Search for the cell housing the specified text and yield its (x, y) center coordinate. 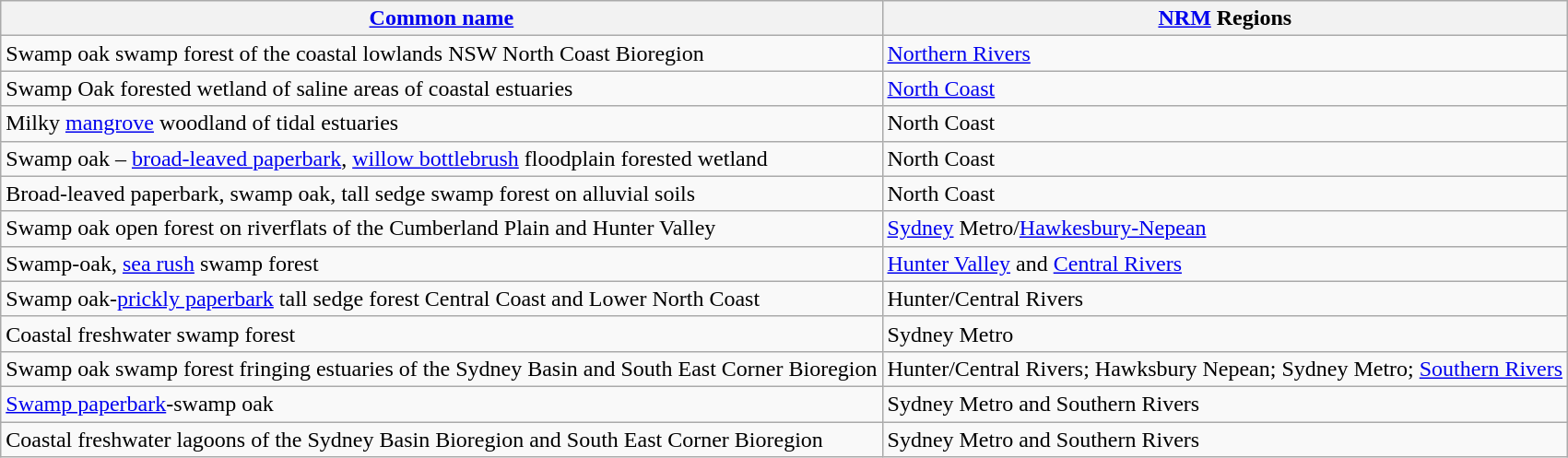
Swamp oak swamp forest fringing estuaries of the Sydney Basin and South East Corner Bioregion (442, 369)
Hunter/Central Rivers (1225, 299)
Swamp oak – broad-leaved paperbark, willow bottlebrush floodplain forested wetland (442, 159)
Milky mangrove woodland of tidal estuaries (442, 123)
Broad-leaved paperbark, swamp oak, tall sedge swamp forest on alluvial soils (442, 194)
Swamp oak open forest on riverflats of the Cumberland Plain and Hunter Valley (442, 229)
Northern Rivers (1225, 53)
Hunter/Central Rivers; Hawksbury Nepean; Sydney Metro; Southern Rivers (1225, 369)
Coastal freshwater lagoons of the Sydney Basin Bioregion and South East Corner Bioregion (442, 440)
Swamp Oak forested wetland of saline areas of coastal estuaries (442, 88)
Coastal freshwater swamp forest (442, 334)
Hunter Valley and Central Rivers (1225, 264)
Swamp oak-prickly paperbark tall sedge forest Central Coast and Lower North Coast (442, 299)
Sydney Metro/Hawkesbury-Nepean (1225, 229)
Swamp paperbark-swamp oak (442, 404)
NRM Regions (1225, 18)
Swamp oak swamp forest of the coastal lowlands NSW North Coast Bioregion (442, 53)
Sydney Metro (1225, 334)
Swamp-oak, sea rush swamp forest (442, 264)
Common name (442, 18)
